For the text-containing cell, return its midpoint in (X, Y) coordinate format. 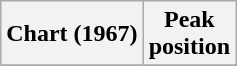
Chart (1967) (72, 34)
Peakposition (189, 34)
